From the cell containing the given text, extract its center point as [X, Y] coordinate. 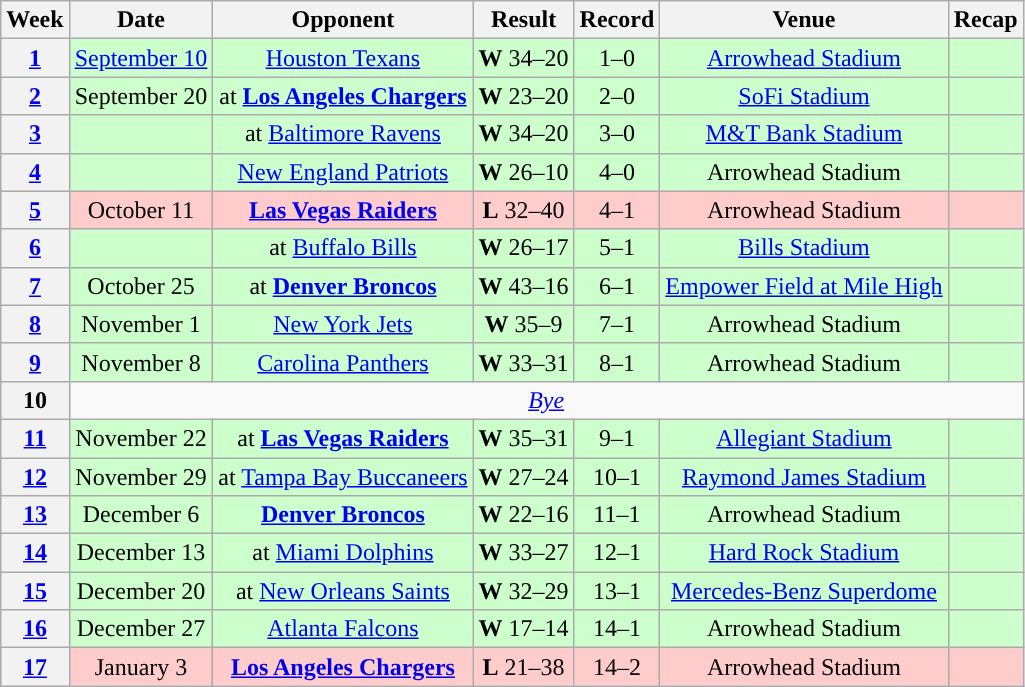
November 29 [141, 477]
at Los Angeles Chargers [343, 96]
13 [35, 515]
Recap [986, 20]
8 [35, 324]
November 8 [141, 362]
January 3 [141, 667]
W 23–20 [524, 96]
October 11 [141, 210]
14–2 [617, 667]
Denver Broncos [343, 515]
7 [35, 286]
9–1 [617, 438]
at Tampa Bay Buccaneers [343, 477]
11 [35, 438]
October 25 [141, 286]
4–0 [617, 172]
at Denver Broncos [343, 286]
1–0 [617, 58]
Atlanta Falcons [343, 629]
Venue [804, 20]
16 [35, 629]
at Las Vegas Raiders [343, 438]
Empower Field at Mile High [804, 286]
W 43–16 [524, 286]
W 35–9 [524, 324]
12–1 [617, 553]
4–1 [617, 210]
November 22 [141, 438]
W 35–31 [524, 438]
September 20 [141, 96]
W 33–31 [524, 362]
Allegiant Stadium [804, 438]
6 [35, 248]
9 [35, 362]
November 1 [141, 324]
September 10 [141, 58]
W 17–14 [524, 629]
1 [35, 58]
at Buffalo Bills [343, 248]
W 27–24 [524, 477]
W 32–29 [524, 591]
Mercedes-Benz Superdome [804, 591]
L 21–38 [524, 667]
New York Jets [343, 324]
at Baltimore Ravens [343, 134]
14 [35, 553]
7–1 [617, 324]
12 [35, 477]
Las Vegas Raiders [343, 210]
3 [35, 134]
W 33–27 [524, 553]
10–1 [617, 477]
December 13 [141, 553]
at New Orleans Saints [343, 591]
Carolina Panthers [343, 362]
Date [141, 20]
Houston Texans [343, 58]
6–1 [617, 286]
December 20 [141, 591]
New England Patriots [343, 172]
13–1 [617, 591]
14–1 [617, 629]
SoFi Stadium [804, 96]
5 [35, 210]
2 [35, 96]
W 26–17 [524, 248]
W 22–16 [524, 515]
M&T Bank Stadium [804, 134]
December 6 [141, 515]
Record [617, 20]
17 [35, 667]
at Miami Dolphins [343, 553]
10 [35, 400]
Bills Stadium [804, 248]
2–0 [617, 96]
3–0 [617, 134]
11–1 [617, 515]
Bye [546, 400]
Hard Rock Stadium [804, 553]
Result [524, 20]
Raymond James Stadium [804, 477]
Los Angeles Chargers [343, 667]
8–1 [617, 362]
4 [35, 172]
Opponent [343, 20]
5–1 [617, 248]
L 32–40 [524, 210]
W 26–10 [524, 172]
December 27 [141, 629]
15 [35, 591]
Week [35, 20]
